Capture the cell that displays the provided text and extract its (x, y) central coordinate. 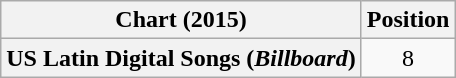
US Latin Digital Songs (Billboard) (181, 58)
8 (408, 58)
Chart (2015) (181, 20)
Position (408, 20)
